Locate the cell with the specified text and output its (x, y) center coordinate. 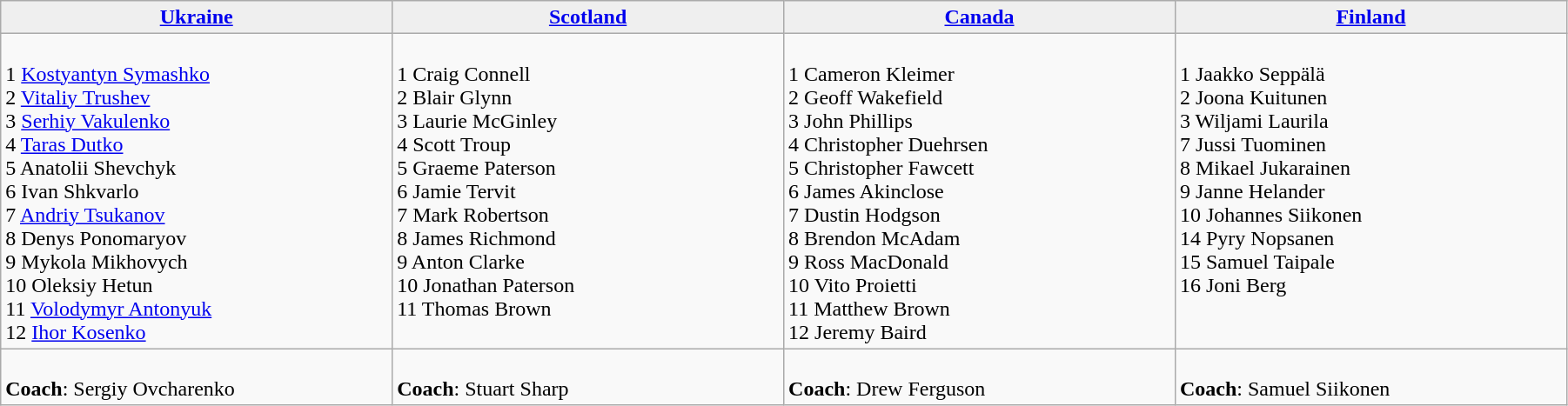
Ukraine (197, 17)
Canada (980, 17)
Scotland (588, 17)
Coach: Samuel Siikonen (1370, 377)
Coach: Stuart Sharp (588, 377)
Finland (1370, 17)
Coach: Drew Ferguson (980, 377)
Coach: Sergiy Ovcharenko (197, 377)
